Search for the cell housing the specified text and yield its [X, Y] center coordinate. 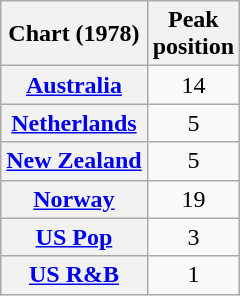
1 [193, 275]
US R&B [74, 275]
US Pop [74, 237]
Peakposition [193, 34]
Norway [74, 199]
New Zealand [74, 161]
Netherlands [74, 123]
Chart (1978) [74, 34]
Australia [74, 85]
19 [193, 199]
3 [193, 237]
14 [193, 85]
